Provide the [X, Y] coordinate of the cell's center where the given text is located.  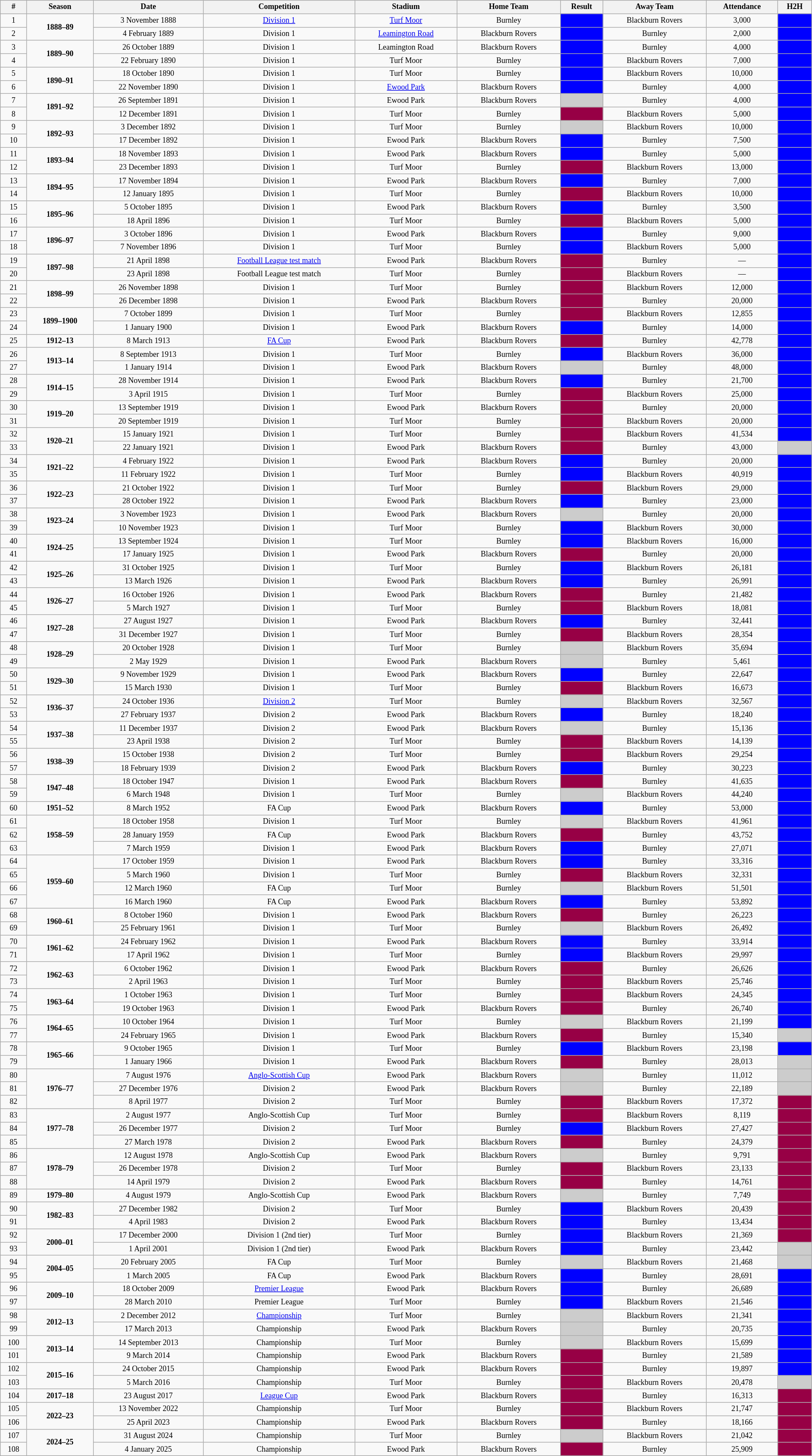
107 [14, 1436]
53,892 [742, 901]
32,567 [742, 702]
18,166 [742, 1422]
62 [14, 834]
43,752 [742, 834]
23 December 1893 [148, 167]
28 November 1914 [148, 381]
5 October 1895 [148, 207]
69 [14, 929]
1892–93 [60, 134]
33,914 [742, 942]
41,961 [742, 822]
27 August 1927 [148, 621]
21 [14, 287]
65 [14, 875]
31 [14, 421]
92 [14, 1235]
25,909 [742, 1449]
12 March 1960 [148, 888]
1928–29 [60, 655]
12 December 1891 [148, 114]
20,478 [742, 1382]
46 [14, 621]
20 September 1919 [148, 421]
74 [14, 995]
67 [14, 901]
77 [14, 1035]
8 March 1952 [148, 808]
15,340 [742, 1035]
23 August 2017 [148, 1396]
21,700 [742, 381]
14 September 2013 [148, 1342]
1899–1900 [60, 321]
1 January 1900 [148, 327]
18 October 1890 [148, 74]
53 [14, 715]
28 January 1959 [148, 834]
2009–10 [60, 1295]
101 [14, 1355]
23 April 1938 [148, 741]
1912–13 [60, 341]
7,749 [742, 1195]
1 April 2001 [148, 1249]
22,647 [742, 674]
1922–23 [60, 494]
1 January 1914 [148, 368]
30,223 [742, 768]
3 [14, 47]
51 [14, 688]
1976–77 [60, 1088]
102 [14, 1369]
31 August 2024 [148, 1436]
44 [14, 595]
82 [14, 1102]
1893–94 [60, 161]
Stadium [406, 7]
6 March 1948 [148, 795]
26 November 1898 [148, 287]
1937–38 [60, 735]
23,198 [742, 1049]
28 [14, 381]
95 [14, 1276]
33,316 [742, 862]
11 December 1937 [148, 728]
8,119 [742, 1115]
1936–37 [60, 708]
1962–63 [60, 975]
27 December 1982 [148, 1209]
3 November 1888 [148, 21]
30 [14, 408]
81 [14, 1089]
16 October 1926 [148, 595]
48,000 [742, 368]
60 [14, 808]
12 [14, 167]
75 [14, 1008]
17 December 2000 [148, 1235]
20 February 2005 [148, 1262]
16,313 [742, 1396]
17 January 1925 [148, 554]
32 [14, 434]
17 March 2013 [148, 1329]
# [14, 7]
31 October 1925 [148, 568]
16,673 [742, 688]
25 February 1961 [148, 929]
34 [14, 461]
104 [14, 1396]
26 December 1978 [148, 1169]
1896–97 [60, 241]
21,199 [742, 1022]
1959–60 [60, 882]
72 [14, 968]
9 March 2014 [148, 1355]
18 April 1896 [148, 221]
20 October 1928 [148, 648]
15 [14, 207]
15 January 1921 [148, 434]
1938–39 [60, 761]
86 [14, 1156]
29,000 [742, 487]
9 [14, 127]
40 [14, 541]
1 [14, 21]
2 [14, 33]
28 March 2010 [148, 1302]
61 [14, 822]
42,778 [742, 341]
1913–14 [60, 361]
18,240 [742, 715]
1 January 1966 [148, 1061]
47 [14, 635]
99 [14, 1329]
8 September 1913 [148, 354]
29,997 [742, 955]
2004–05 [60, 1269]
13 September 1924 [148, 541]
14,139 [742, 741]
26,181 [742, 568]
17 November 1894 [148, 181]
28,013 [742, 1061]
3 December 1892 [148, 127]
15,699 [742, 1342]
26,740 [742, 1008]
4 August 1979 [148, 1195]
64 [14, 862]
7 March 1959 [148, 848]
26 [14, 354]
1929–30 [60, 681]
18 October 1947 [148, 781]
6 October 1962 [148, 968]
22 January 1921 [148, 447]
2012–13 [60, 1322]
20,735 [742, 1329]
26 December 1898 [148, 301]
13 March 1926 [148, 581]
25,000 [742, 394]
23,133 [742, 1169]
18 October 2009 [148, 1289]
3 October 1896 [148, 234]
26,689 [742, 1289]
41,534 [742, 434]
21,341 [742, 1316]
13,434 [742, 1222]
88 [14, 1182]
15 October 1938 [148, 755]
43 [14, 581]
16 [14, 221]
39 [14, 528]
26,626 [742, 968]
1958–59 [60, 835]
2,000 [742, 33]
85 [14, 1142]
28,691 [742, 1276]
4 January 2025 [148, 1449]
50 [14, 674]
6 [14, 87]
17,372 [742, 1102]
Date [148, 7]
105 [14, 1409]
23,000 [742, 501]
17 April 1962 [148, 955]
30,000 [742, 528]
26,492 [742, 929]
27,071 [742, 848]
19,897 [742, 1369]
70 [14, 942]
4 February 1889 [148, 33]
7 [14, 100]
21,369 [742, 1235]
11 [14, 154]
55 [14, 741]
2 May 1929 [148, 661]
2013–14 [60, 1349]
41,635 [742, 781]
24 February 1962 [148, 942]
10 October 1964 [148, 1022]
54 [14, 728]
7 November 1896 [148, 248]
68 [14, 915]
73 [14, 982]
28 October 1922 [148, 501]
29,254 [742, 755]
27 March 1978 [148, 1142]
42 [14, 568]
14,000 [742, 327]
15,136 [742, 728]
49 [14, 661]
91 [14, 1222]
1920–21 [60, 441]
1951–52 [60, 808]
36,000 [742, 354]
59 [14, 795]
2000–01 [60, 1242]
20 [14, 274]
15 March 1930 [148, 688]
1979–80 [60, 1195]
24 October 2015 [148, 1369]
66 [14, 888]
1923–24 [60, 521]
27,427 [742, 1128]
33 [14, 447]
40,919 [742, 475]
7 August 1976 [148, 1075]
18,081 [742, 607]
1965–66 [60, 1055]
17 [14, 234]
1888–89 [60, 27]
2015–16 [60, 1375]
18 [14, 248]
5,461 [742, 661]
84 [14, 1128]
23 April 1898 [148, 274]
2024–25 [60, 1442]
21 April 1898 [148, 260]
8 March 1913 [148, 341]
18 October 1958 [148, 822]
17 October 1959 [148, 862]
3 November 1923 [148, 514]
93 [14, 1249]
9 November 1929 [148, 674]
1947–48 [60, 788]
5 March 1927 [148, 607]
2 April 1963 [148, 982]
16 March 1960 [148, 901]
37 [14, 501]
56 [14, 755]
21,042 [742, 1436]
1921–22 [60, 468]
League Cup [279, 1396]
19 [14, 260]
18 November 1893 [148, 154]
80 [14, 1075]
27 [14, 368]
2 December 2012 [148, 1316]
2022–23 [60, 1416]
Competition [279, 7]
1982–83 [60, 1215]
21 October 1922 [148, 487]
41 [14, 554]
7,500 [742, 141]
27 February 1937 [148, 715]
4 [14, 60]
98 [14, 1316]
48 [14, 648]
103 [14, 1382]
Home Team [509, 7]
23,442 [742, 1249]
13 [14, 181]
22,189 [742, 1089]
5 March 1960 [148, 875]
76 [14, 1022]
1 March 2005 [148, 1276]
26 December 1977 [148, 1128]
Attendance [742, 7]
8 [14, 114]
1964–65 [60, 1028]
9,000 [742, 234]
79 [14, 1061]
21,546 [742, 1302]
1889–90 [60, 54]
1963–64 [60, 1002]
1891–92 [60, 107]
36 [14, 487]
18 February 1939 [148, 768]
31 December 1927 [148, 635]
12,855 [742, 314]
26 September 1891 [148, 100]
1961–62 [60, 948]
58 [14, 781]
11,012 [742, 1075]
71 [14, 955]
21,747 [742, 1409]
9 October 1965 [148, 1049]
13,000 [742, 167]
24 October 1936 [148, 702]
5 [14, 74]
26,991 [742, 581]
26,223 [742, 915]
96 [14, 1289]
45 [14, 607]
32,441 [742, 621]
29 [14, 394]
14 April 1979 [148, 1182]
24,345 [742, 995]
27 December 1976 [148, 1089]
22 November 1890 [148, 87]
2017–18 [60, 1396]
3,000 [742, 21]
21,468 [742, 1262]
Away Team [654, 7]
20,439 [742, 1209]
35,694 [742, 648]
53,000 [742, 808]
1925–26 [60, 574]
25,746 [742, 982]
26 October 1889 [148, 47]
8 April 1977 [148, 1102]
13 November 2022 [148, 1409]
52 [14, 702]
38 [14, 514]
106 [14, 1422]
21,482 [742, 595]
12 January 1895 [148, 194]
1894–95 [60, 187]
21,589 [742, 1355]
1890–91 [60, 81]
10 [14, 141]
87 [14, 1169]
1898–99 [60, 294]
35 [14, 475]
17 December 1892 [148, 141]
90 [14, 1209]
H2H [795, 7]
1927–28 [60, 628]
24,379 [742, 1142]
9,791 [742, 1156]
1897–98 [60, 267]
78 [14, 1049]
44,240 [742, 795]
12,000 [742, 287]
1914–15 [60, 388]
63 [14, 848]
25 [14, 341]
16,000 [742, 541]
32,331 [742, 875]
23 [14, 314]
28,354 [742, 635]
11 February 1922 [148, 475]
3,500 [742, 207]
14,761 [742, 1182]
1926–27 [60, 601]
94 [14, 1262]
1919–20 [60, 414]
4 February 1922 [148, 461]
3 April 1915 [148, 394]
12 August 1978 [148, 1156]
1978–79 [60, 1169]
7 October 1899 [148, 314]
13 September 1919 [148, 408]
1960–61 [60, 921]
5 March 2016 [148, 1382]
Result [582, 7]
4 April 1983 [148, 1222]
1 October 1963 [148, 995]
89 [14, 1195]
57 [14, 768]
1977–78 [60, 1129]
51,501 [742, 888]
24 [14, 327]
24 February 1965 [148, 1035]
22 [14, 301]
8 October 1960 [148, 915]
97 [14, 1302]
100 [14, 1342]
14 [14, 194]
83 [14, 1115]
Season [60, 7]
10 November 1923 [148, 528]
22 February 1890 [148, 60]
25 April 2023 [148, 1422]
1924–25 [60, 548]
2 August 1977 [148, 1115]
43,000 [742, 447]
108 [14, 1449]
1895–96 [60, 214]
19 October 1963 [148, 1008]
